Pinpoint the cell where the given text exists, returning its (x, y) midpoint coordinate. 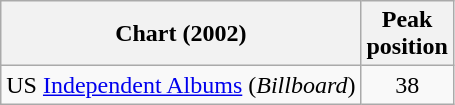
US Independent Albums (Billboard) (181, 85)
Chart (2002) (181, 34)
Peakposition (407, 34)
38 (407, 85)
